From the cell containing the given text, extract its center point as [x, y] coordinate. 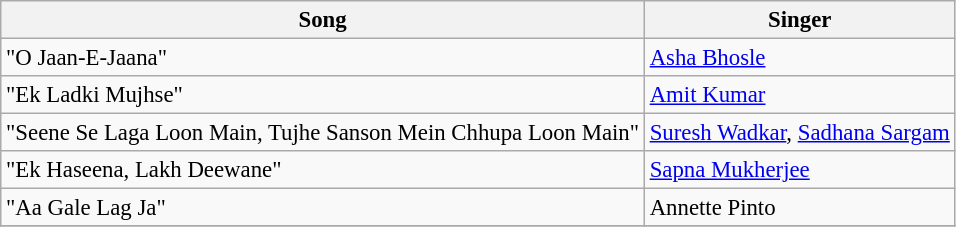
"Seene Se Laga Loon Main, Tujhe Sanson Mein Chhupa Loon Main" [323, 133]
Song [323, 20]
"Aa Gale Lag Ja" [323, 208]
Suresh Wadkar, Sadhana Sargam [800, 133]
"O Jaan-E-Jaana" [323, 58]
"Ek Haseena, Lakh Deewane" [323, 170]
Annette Pinto [800, 208]
Sapna Mukherjee [800, 170]
Singer [800, 20]
Asha Bhosle [800, 58]
Amit Kumar [800, 95]
"Ek Ladki Mujhse" [323, 95]
